For the text-containing cell, return its midpoint in (x, y) coordinate format. 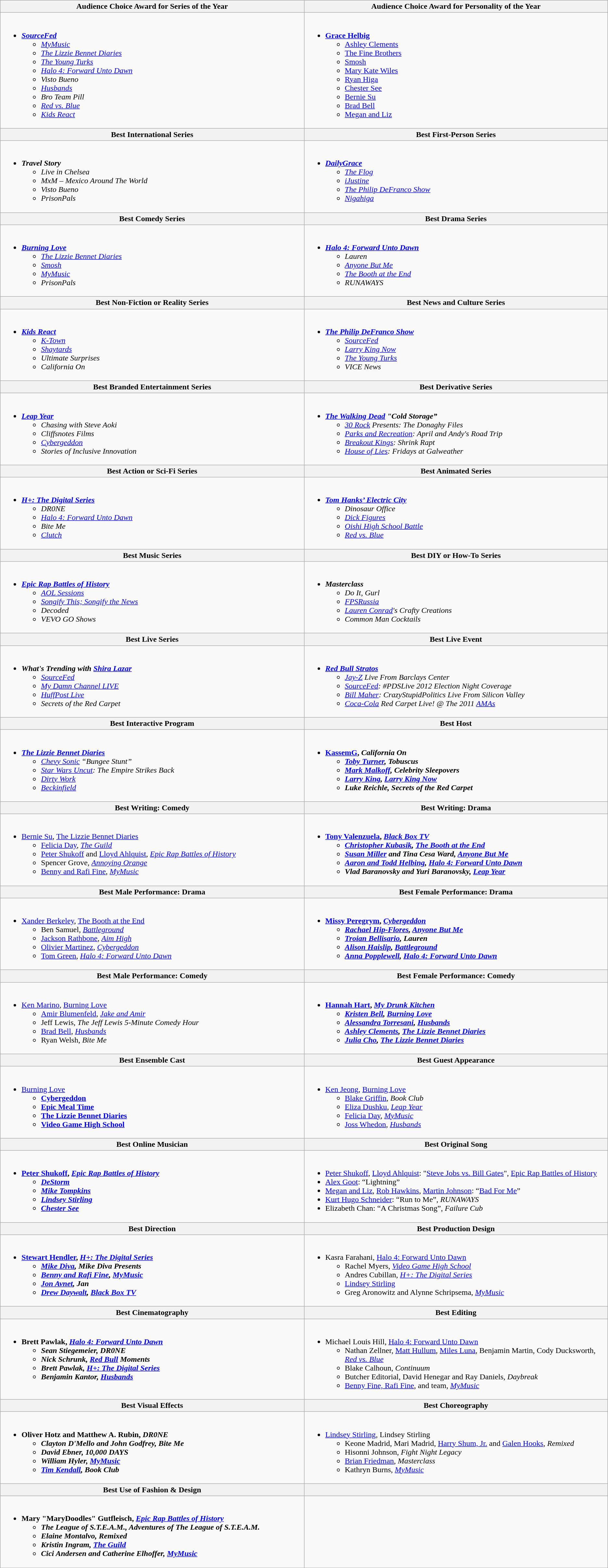
Best Non-Fiction or Reality Series (152, 303)
Best Writing: Drama (456, 808)
Travel StoryLive in ChelseaMxM – Mexico Around The WorldVisto BuenoPrisonPals (152, 177)
Kids ReactK-TownShaytardsUltimate SurprisesCalifornia On (152, 345)
Leap YearChasing with Steve AokiCliffsnotes FilmsCybergeddonStories of Inclusive Innovation (152, 429)
Best Online Musician (152, 1144)
Best Original Song (456, 1144)
H+: The Digital SeriesDR0NEHalo 4: Forward Unto DawnBite MeClutch (152, 513)
Best First-Person Series (456, 134)
Best Female Performance: Drama (456, 892)
Best Visual Effects (152, 1406)
Best Derivative Series (456, 387)
Audience Choice Award for Series of the Year (152, 6)
Best Action or Sci-Fi Series (152, 471)
Best Animated Series (456, 471)
Best DIY or How-To Series (456, 555)
Best Branded Entertainment Series (152, 387)
Best Music Series (152, 555)
Best Live Event (456, 639)
Best Choreography (456, 1406)
Best Ensemble Cast (152, 1060)
Ken Marino, Burning LoveAmir Blumenfeld, Jake and AmirJeff Lewis, The Jeff Lewis 5-Minute Comedy HourBrad Bell, HusbandsRyan Welsh, Bite Me (152, 1018)
Best Drama Series (456, 219)
Best Male Performance: Comedy (152, 976)
Grace HelbigAshley ClementsThe Fine BrothersSmoshMary Kate WilesRyan HigaChester SeeBernie SuBrad BellMegan and Liz (456, 70)
The Philip DeFranco ShowSourceFedLarry King NowThe Young TurksVICE News (456, 345)
Burning LoveCybergeddonEpic Meal TimeThe Lizzie Bennet DiariesVideo Game High School (152, 1102)
Best International Series (152, 134)
Best Editing (456, 1313)
MasterclassDo It, GurlFPSRussiaLauren Conrad's Crafty CreationsCommon Man Cocktails (456, 598)
Best Production Design (456, 1229)
Epic Rap Battles of HistoryAOL SessionsSongify This; Songify the NewsDecodedVEVO GO Shows (152, 598)
Best Live Series (152, 639)
Best Male Performance: Drama (152, 892)
KassemG, California OnToby Turner, TobuscusMark Malkoff, Celebrity SleepoversLarry King, Larry King NowLuke Reichle, Secrets of the Red Carpet (456, 766)
Oliver Hotz and Matthew A. Rubin, DR0NEClayton D'Mello and John Godfrey, Bite MeDavid Ebner, 10,000 DAYSWilliam Hyler, MyMusicTim Kendall, Book Club (152, 1448)
Best Use of Fashion & Design (152, 1490)
Best Guest Appearance (456, 1060)
Best Comedy Series (152, 219)
Best News and Culture Series (456, 303)
Best Female Performance: Comedy (456, 976)
Audience Choice Award for Personality of the Year (456, 6)
Burning LoveThe Lizzie Bennet DiariesSmoshMyMusicPrisonPals (152, 260)
Best Host (456, 724)
Halo 4: Forward Unto DawnLaurenAnyone But MeThe Booth at the EndRUNAWAYS (456, 260)
SourceFedMyMusicThe Lizzie Bennet DiariesThe Young TurksHalo 4: Forward Unto DawnVisto BuenoHusbandsBro Team PillRed vs. BlueKids React (152, 70)
DailyGraceThe FlogiJustineThe Philip DeFranco ShowNigahiga (456, 177)
Best Cinematography (152, 1313)
Best Direction (152, 1229)
Best Writing: Comedy (152, 808)
The Lizzie Bennet DiariesChevy Sonic “Bungee Stunt”Star Wars Uncut: The Empire Strikes BackDirty WorkBeckinfield (152, 766)
Ken Jeong, Burning LoveBlake Griffin, Book ClubEliza Dushku, Leap YearFelicia Day, MyMusicJoss Whedon, Husbands (456, 1102)
Tom Hanks’ Electric CityDinosaur OfficeDick FiguresOishi High School BattleRed vs. Blue (456, 513)
Best Interactive Program (152, 724)
What's Trending with Shira LazarSourceFedMy Damn Channel LIVEHuffPost LiveSecrets of the Red Carpet (152, 681)
Peter Shukoff, Epic Rap Battles of HistoryDeStormMike TompkinsLindsey StirlingChester See (152, 1186)
Stewart Hendler, H+: The Digital SeriesMike Diva, Mike Diva PresentsBenny and Rafi Fine, MyMusicJon Avnet, JanDrew Daywalt, Black Box TV (152, 1271)
